Provide the [x, y] coordinate of the cell's center where the given text is located.  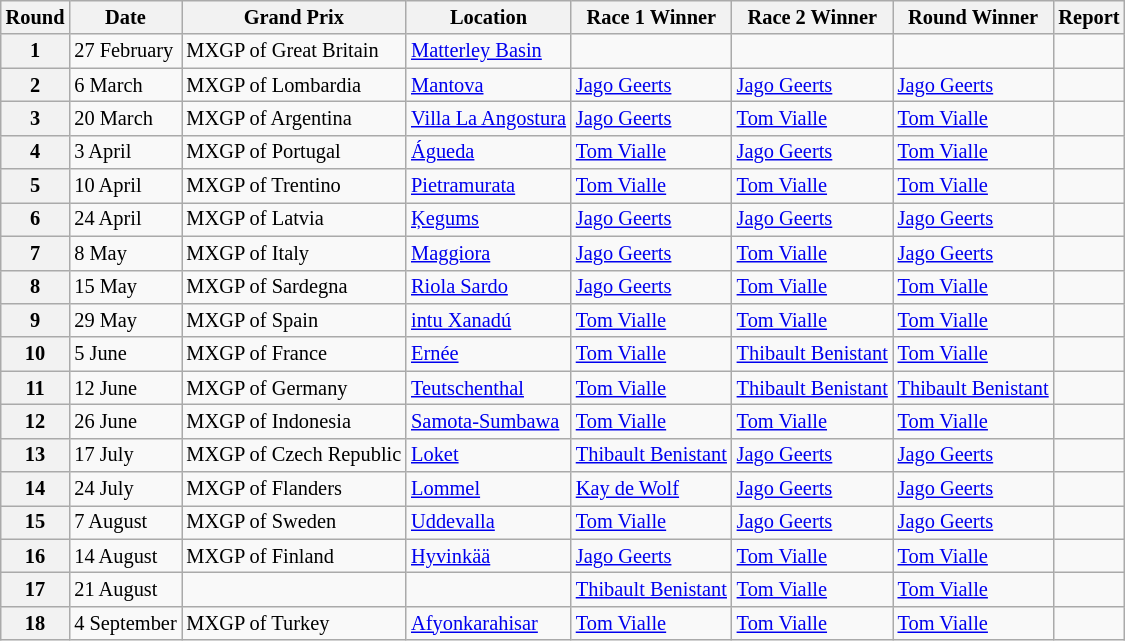
24 April [125, 219]
15 [36, 522]
Loket [488, 455]
13 [36, 455]
4 September [125, 623]
MXGP of Finland [294, 556]
MXGP of Italy [294, 253]
16 [36, 556]
MXGP of Trentino [294, 186]
9 [36, 320]
10 [36, 354]
Location [488, 17]
Riola Sardo [488, 287]
Lommel [488, 489]
Date [125, 17]
Mantova [488, 85]
Villa La Angostura [488, 118]
Afyonkarahisar [488, 623]
intu Xanadú [488, 320]
17 July [125, 455]
5 June [125, 354]
MXGP of Germany [294, 388]
Matterley Basin [488, 51]
Race 1 Winner [652, 17]
8 May [125, 253]
MXGP of Lombardia [294, 85]
18 [36, 623]
Round [36, 17]
Kay de Wolf [652, 489]
7 August [125, 522]
20 March [125, 118]
MXGP of France [294, 354]
3 [36, 118]
3 April [125, 152]
26 June [125, 421]
MXGP of Sardegna [294, 287]
17 [36, 589]
Maggiora [488, 253]
Grand Prix [294, 17]
21 August [125, 589]
8 [36, 287]
MXGP of Indonesia [294, 421]
6 [36, 219]
MXGP of Argentina [294, 118]
Ernée [488, 354]
MXGP of Turkey [294, 623]
MXGP of Czech Republic [294, 455]
4 [36, 152]
Round Winner [974, 17]
MXGP of Flanders [294, 489]
11 [36, 388]
Ķegums [488, 219]
7 [36, 253]
MXGP of Latvia [294, 219]
Uddevalla [488, 522]
27 February [125, 51]
12 [36, 421]
5 [36, 186]
MXGP of Great Britain [294, 51]
15 May [125, 287]
Hyvinkää [488, 556]
12 June [125, 388]
Samota-Sumbawa [488, 421]
14 August [125, 556]
Teutschenthal [488, 388]
10 April [125, 186]
2 [36, 85]
MXGP of Spain [294, 320]
Race 2 Winner [812, 17]
14 [36, 489]
Report [1090, 17]
Pietramurata [488, 186]
1 [36, 51]
Águeda [488, 152]
MXGP of Portugal [294, 152]
24 July [125, 489]
MXGP of Sweden [294, 522]
29 May [125, 320]
6 March [125, 85]
